Locate the cell with the specified text and output its [X, Y] center coordinate. 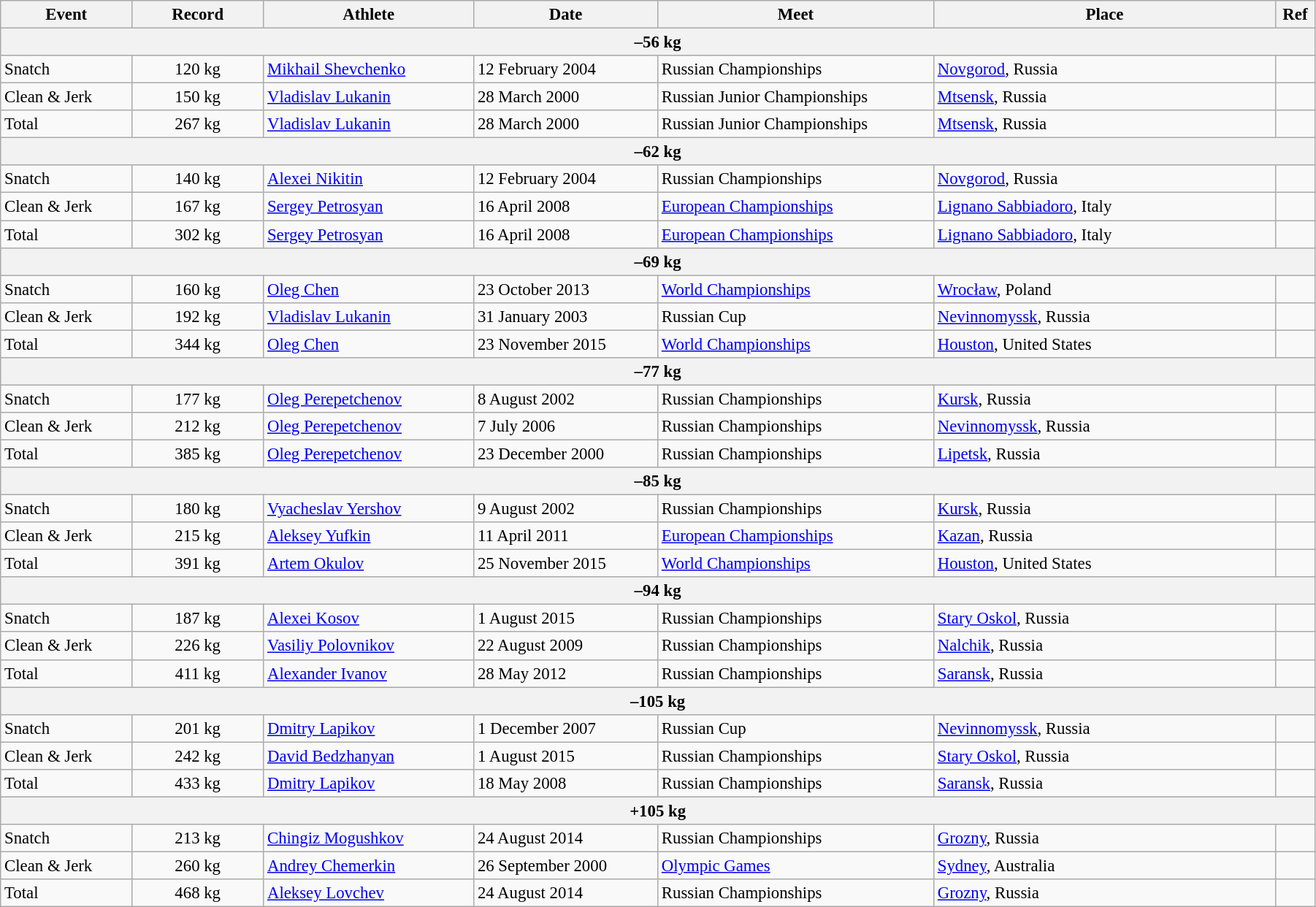
267 kg [198, 124]
–85 kg [658, 481]
260 kg [198, 865]
180 kg [198, 509]
–77 kg [658, 372]
391 kg [198, 564]
Chingiz Mogushkov [369, 838]
Kazan, Russia [1104, 536]
Andrey Chemerkin [369, 865]
Lipetsk, Russia [1104, 453]
177 kg [198, 399]
120 kg [198, 69]
433 kg [198, 784]
215 kg [198, 536]
140 kg [198, 179]
192 kg [198, 316]
Aleksey Lovchev [369, 893]
150 kg [198, 97]
Alexei Nikitin [369, 179]
212 kg [198, 426]
18 May 2008 [566, 784]
23 November 2015 [566, 344]
Vyacheslav Yershov [369, 509]
187 kg [198, 619]
Meet [796, 15]
344 kg [198, 344]
Olympic Games [796, 865]
213 kg [198, 838]
22 August 2009 [566, 646]
242 kg [198, 756]
385 kg [198, 453]
–62 kg [658, 152]
26 September 2000 [566, 865]
302 kg [198, 234]
Record [198, 15]
Alexander Ivanov [369, 673]
+105 kg [658, 811]
Wrocław, Poland [1104, 289]
Vasiliy Polovnikov [369, 646]
Aleksey Yufkin [369, 536]
–94 kg [658, 591]
–105 kg [658, 701]
167 kg [198, 207]
Nalchik, Russia [1104, 646]
23 October 2013 [566, 289]
7 July 2006 [566, 426]
Date [566, 15]
8 August 2002 [566, 399]
Event [66, 15]
160 kg [198, 289]
9 August 2002 [566, 509]
411 kg [198, 673]
Ref [1295, 15]
1 December 2007 [566, 728]
Sydney, Australia [1104, 865]
468 kg [198, 893]
31 January 2003 [566, 316]
Place [1104, 15]
201 kg [198, 728]
Athlete [369, 15]
David Bedzhanyan [369, 756]
11 April 2011 [566, 536]
Artem Okulov [369, 564]
25 November 2015 [566, 564]
23 December 2000 [566, 453]
Alexei Kosov [369, 619]
28 May 2012 [566, 673]
226 kg [198, 646]
Mikhail Shevchenko [369, 69]
–69 kg [658, 261]
–56 kg [658, 42]
